Detect which cell encompasses the target text, then output its (x, y) center coordinate. 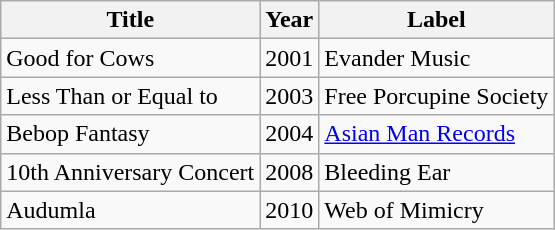
Good for Cows (130, 58)
Bebop Fantasy (130, 134)
2010 (290, 210)
Evander Music (436, 58)
Asian Man Records (436, 134)
Year (290, 20)
Audumla (130, 210)
Web of Mimicry (436, 210)
2003 (290, 96)
Title (130, 20)
Free Porcupine Society (436, 96)
Less Than or Equal to (130, 96)
2008 (290, 172)
2001 (290, 58)
Label (436, 20)
Bleeding Ear (436, 172)
10th Anniversary Concert (130, 172)
2004 (290, 134)
